Identify which cell holds the provided text, then report its (X, Y) central coordinate. 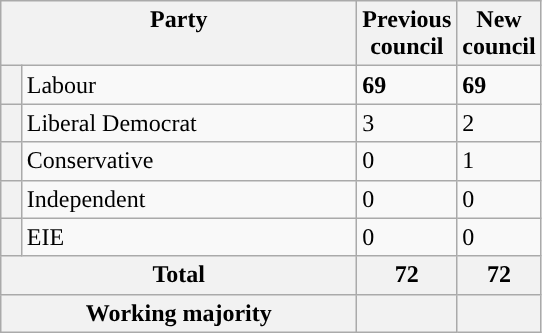
Working majority (179, 313)
Independent (189, 199)
1 (499, 161)
New council (499, 34)
Party (179, 34)
2 (499, 123)
Previous council (407, 34)
EIE (189, 237)
Labour (189, 85)
Total (179, 275)
3 (407, 123)
Liberal Democrat (189, 123)
Conservative (189, 161)
